Pinpoint the cell where the given text exists, returning its (x, y) midpoint coordinate. 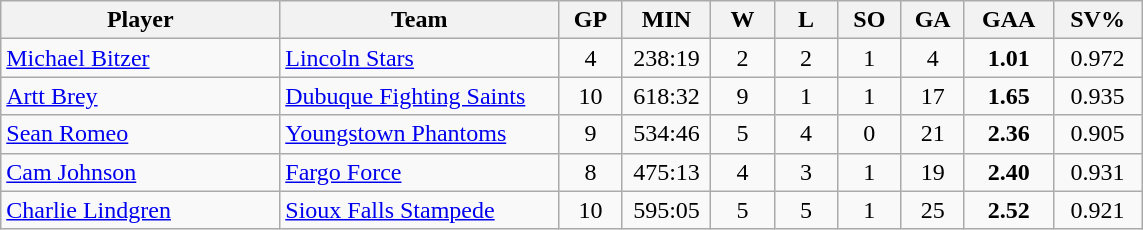
SO (870, 20)
2.52 (1008, 210)
MIN (666, 20)
Sioux Falls Stampede (420, 210)
Artt Brey (140, 96)
19 (932, 172)
Dubuque Fighting Saints (420, 96)
GAA (1008, 20)
0.905 (1098, 134)
2.36 (1008, 134)
Team (420, 20)
Michael Bitzer (140, 58)
3 (806, 172)
238:19 (666, 58)
17 (932, 96)
0.972 (1098, 58)
Charlie Lindgren (140, 210)
1.01 (1008, 58)
L (806, 20)
475:13 (666, 172)
618:32 (666, 96)
GA (932, 20)
GP (590, 20)
Fargo Force (420, 172)
8 (590, 172)
25 (932, 210)
Youngstown Phantoms (420, 134)
Player (140, 20)
SV% (1098, 20)
0.921 (1098, 210)
595:05 (666, 210)
W (742, 20)
1.65 (1008, 96)
21 (932, 134)
2.40 (1008, 172)
0.935 (1098, 96)
534:46 (666, 134)
Sean Romeo (140, 134)
0 (870, 134)
Cam Johnson (140, 172)
0.931 (1098, 172)
Lincoln Stars (420, 58)
